From the cell containing the given text, extract its center point as (X, Y) coordinate. 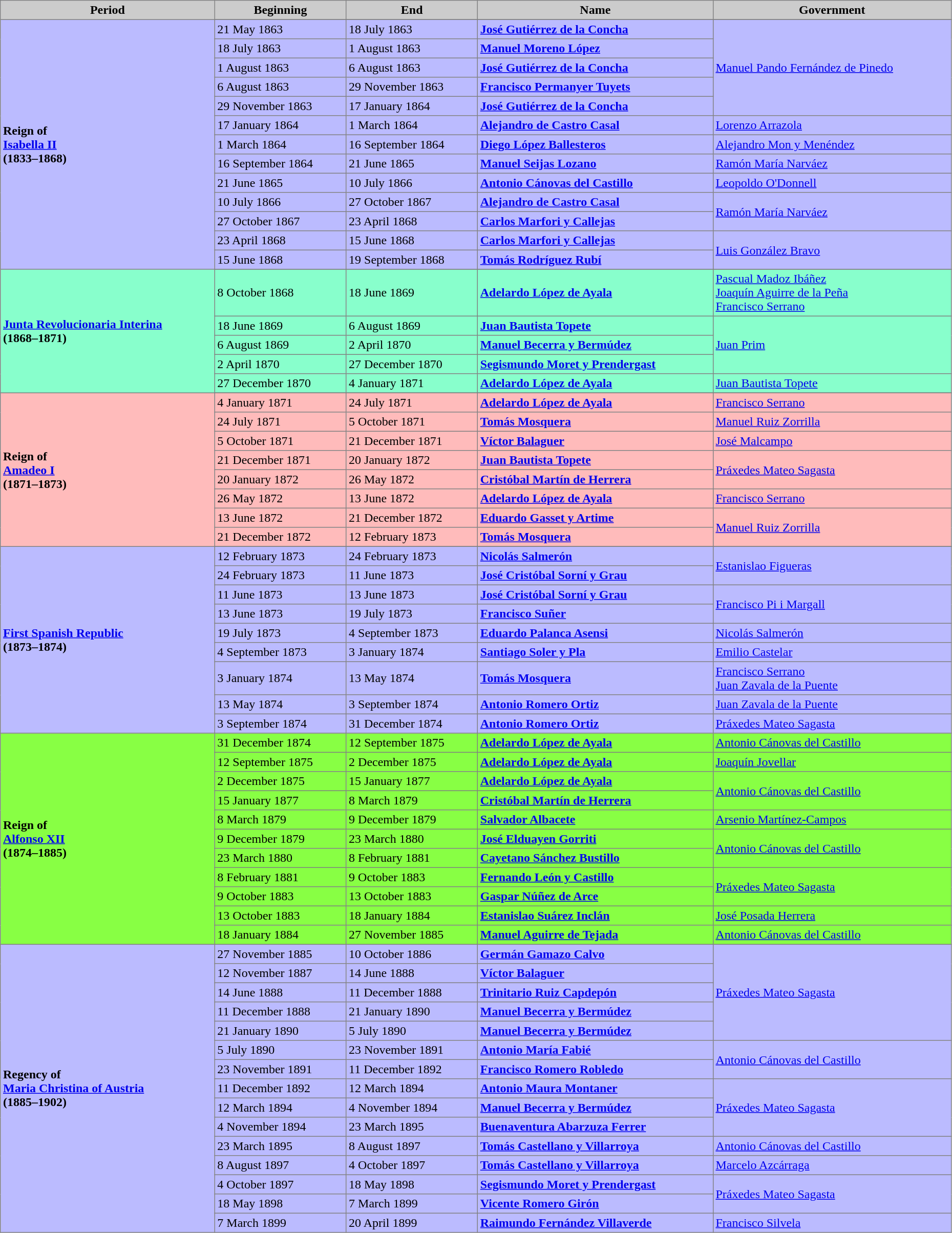
12 November 1887 (281, 973)
Francisco SerranoJuan Zavala de la Puente (832, 678)
Salvador Albacete (596, 820)
8 October 1868 (281, 293)
20 April 1899 (412, 1223)
Junta Revolucionaria Interina(1868–1871) (108, 331)
Francisco Permanyer Tuyets (596, 87)
Tomás Rodríguez Rubí (596, 260)
Manuel Aguirre de Tejada (596, 935)
Leopoldo O'Donnell (832, 183)
Buenaventura Abarzuza Ferrer (596, 1127)
Manuel Seijas Lozano (596, 164)
José Posada Herrera (832, 916)
Reign ofIsabella II(1833–1868) (108, 144)
Francisco Pi i Margall (832, 604)
Juan Zavala de la Puente (832, 705)
Estanislao Suárez Inclán (596, 916)
Diego López Ballesteros (596, 144)
Eduardo Palanca Asensi (596, 633)
Manuel Moreno López (596, 49)
José Elduayen Gorriti (596, 839)
Antonio Maura Montaner (596, 1089)
Gaspar Núñez de Arce (596, 897)
10 October 1886 (412, 954)
Beginning (281, 10)
Estanislao Figueras (832, 565)
Reign ofAmadeo I(1871–1873) (108, 470)
Eduardo Gasset y Artime (596, 518)
Government (832, 10)
Regency ofMaria Christina of Austria(1885–1902) (108, 1088)
Period (108, 10)
Antonio María Fabié (596, 1050)
Marcelo Azcárraga (832, 1165)
Fernando León y Castillo (596, 877)
21 May 1863 (281, 29)
End (412, 10)
Manuel Pando Fernández de Pinedo (832, 68)
Germán Gamazo Calvo (596, 954)
Raimundo Fernández Villaverde (596, 1223)
Francisco Suñer (596, 614)
Vicente Romero Girón (596, 1204)
First Spanish Republic(1873–1874) (108, 640)
Francisco Silvela (832, 1223)
Name (596, 10)
Arsenio Martínez-Campos (832, 820)
Emilio Castelar (832, 652)
Alejandro Mon y Menéndez (832, 144)
Joaquín Jovellar (832, 762)
Reign ofAlfonso XII(1874–1885) (108, 839)
19 September 1868 (412, 260)
Pascual Madoz IbáñezJoaquín Aguirre de la PeñaFrancisco Serrano (832, 293)
Juan Prim (832, 345)
Luis González Bravo (832, 250)
Lorenzo Arrazola (832, 125)
Trinitario Ruiz Capdepón (596, 992)
Cayetano Sánchez Bustillo (596, 858)
Santiago Soler y Pla (596, 652)
Francisco Romero Robledo (596, 1069)
José Malcampo (832, 441)
